Search for the cell housing the specified text and yield its (X, Y) center coordinate. 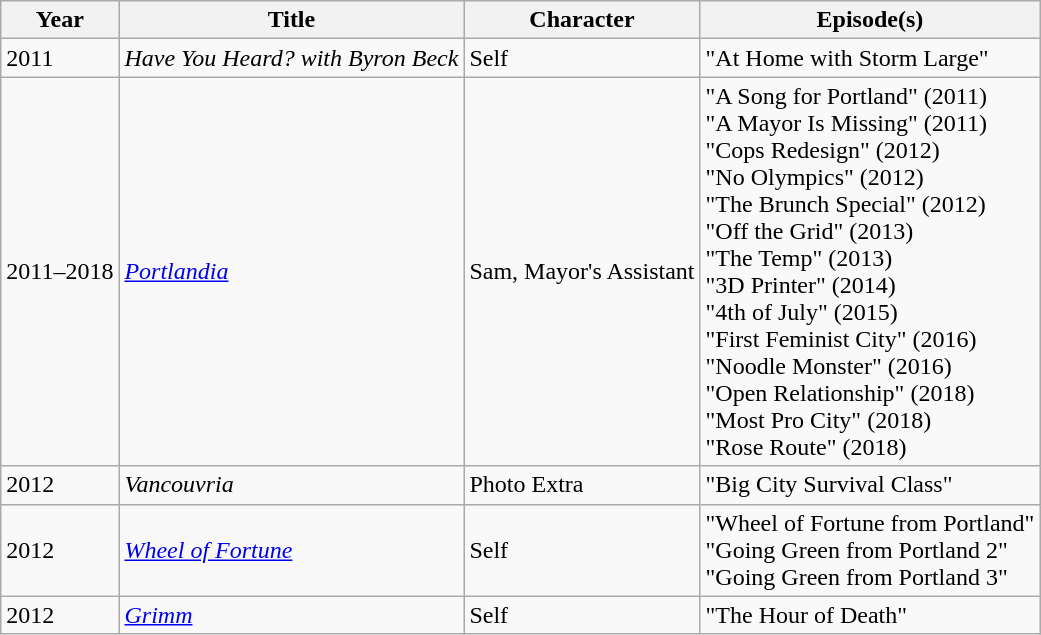
"Wheel of Fortune from Portland""Going Green from Portland 2""Going Green from Portland 3" (870, 550)
Character (582, 20)
Have You Heard? with Byron Beck (292, 58)
Vancouvria (292, 485)
Portlandia (292, 272)
"Big City Survival Class" (870, 485)
2011–2018 (60, 272)
2011 (60, 58)
Wheel of Fortune (292, 550)
Year (60, 20)
Sam, Mayor's Assistant (582, 272)
"At Home with Storm Large" (870, 58)
Title (292, 20)
"The Hour of Death" (870, 615)
Grimm (292, 615)
Photo Extra (582, 485)
Episode(s) (870, 20)
